Find where the given text appears and provide that cell's center as [x, y] coordinate. 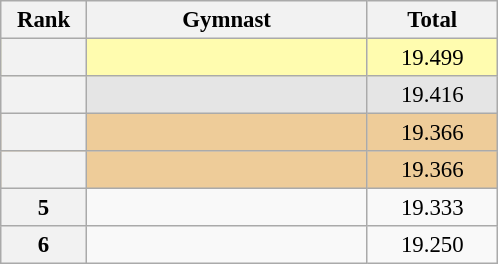
Gymnast [226, 20]
19.333 [432, 208]
6 [44, 245]
19.416 [432, 95]
5 [44, 208]
Total [432, 20]
19.499 [432, 58]
Rank [44, 20]
19.250 [432, 245]
